Scan for the cell matching the given text and deliver its (X, Y) coordinate at center. 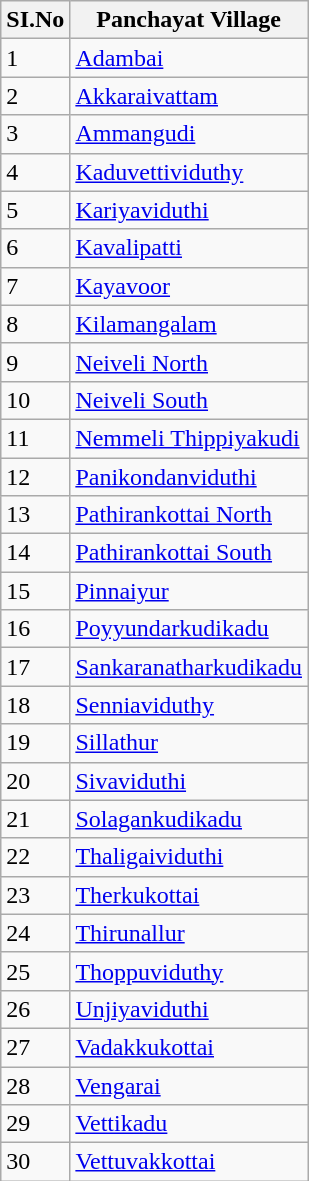
Kaduvettividuthy (189, 172)
27 (36, 1047)
20 (36, 781)
8 (36, 324)
23 (36, 895)
4 (36, 172)
Therkukottai (189, 895)
Ammangudi (189, 134)
17 (36, 667)
Poyyundarkudikadu (189, 629)
12 (36, 477)
22 (36, 857)
1 (36, 58)
Thirunallur (189, 933)
Pathirankottai South (189, 553)
2 (36, 96)
Pathirankottai North (189, 515)
Kilamangalam (189, 324)
24 (36, 933)
16 (36, 629)
Sankaranatharkudikadu (189, 667)
Thaligaividuthi (189, 857)
10 (36, 400)
Kayavoor (189, 286)
Vadakkukottai (189, 1047)
6 (36, 248)
7 (36, 286)
Vettikadu (189, 1124)
Sillathur (189, 743)
Akkaraivattam (189, 96)
26 (36, 1009)
3 (36, 134)
Pinnaiyur (189, 591)
25 (36, 971)
Vettuvakkottai (189, 1162)
Panikondanviduthi (189, 477)
Senniaviduthy (189, 705)
Nemmeli Thippiyakudi (189, 438)
Kavalipatti (189, 248)
30 (36, 1162)
13 (36, 515)
Panchayat Village (189, 20)
9 (36, 362)
Unjiyaviduthi (189, 1009)
21 (36, 819)
Neiveli South (189, 400)
Kariyaviduthi (189, 210)
SI.No (36, 20)
Neiveli North (189, 362)
Solagankudikadu (189, 819)
Adambai (189, 58)
5 (36, 210)
28 (36, 1085)
Sivaviduthi (189, 781)
29 (36, 1124)
18 (36, 705)
15 (36, 591)
11 (36, 438)
Thoppuviduthy (189, 971)
19 (36, 743)
Vengarai (189, 1085)
14 (36, 553)
